Identify which cell holds the provided text, then report its (x, y) central coordinate. 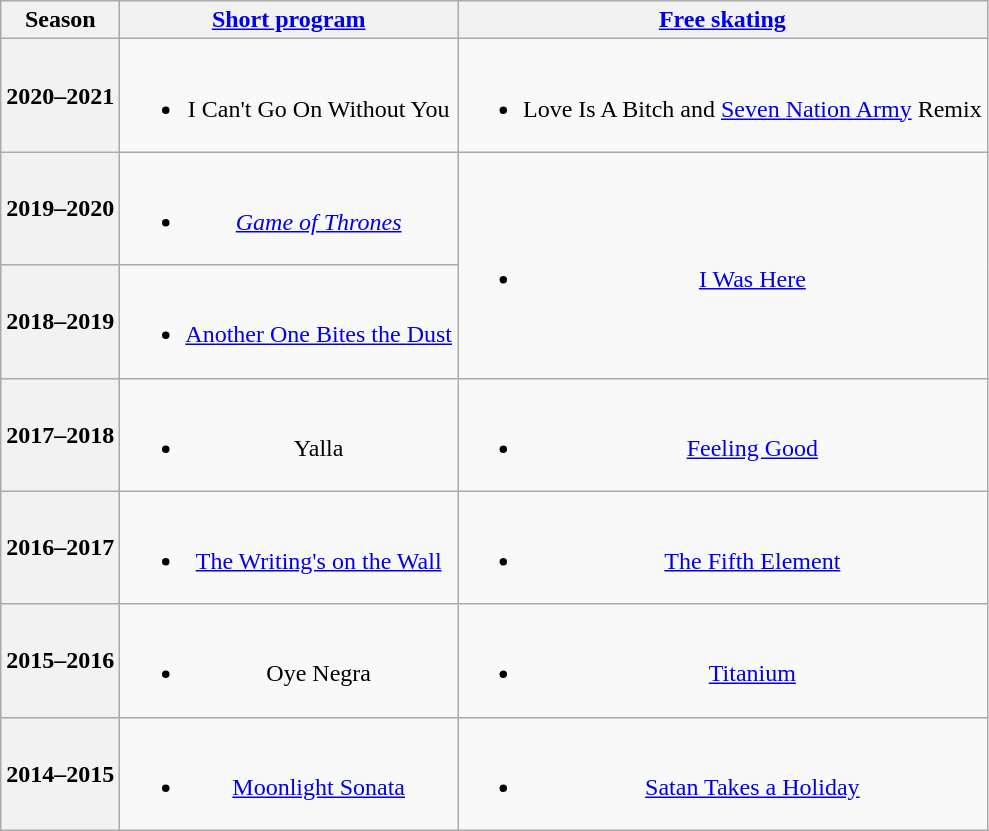
2017–2018 (60, 434)
Free skating (723, 20)
Satan Takes a Holiday (723, 774)
The Writing's on the Wall (289, 548)
Season (60, 20)
Feeling Good (723, 434)
Love Is A Bitch and Seven Nation Army Remix (723, 96)
Short program (289, 20)
Moonlight Sonata (289, 774)
Another One Bites the Dust (289, 322)
2016–2017 (60, 548)
I Was Here (723, 265)
Titanium (723, 660)
2015–2016 (60, 660)
The Fifth Element (723, 548)
2018–2019 (60, 322)
I Can't Go On Without You (289, 96)
Yalla (289, 434)
Game of Thrones (289, 208)
Oye Negra (289, 660)
2014–2015 (60, 774)
2020–2021 (60, 96)
2019–2020 (60, 208)
